Extract the [X, Y] coordinate from the center of the cell holding the provided text.  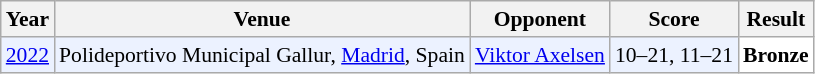
2022 [28, 55]
Venue [262, 19]
Polideportivo Municipal Gallur, Madrid, Spain [262, 55]
Opponent [540, 19]
Bronze [776, 55]
10–21, 11–21 [674, 55]
Viktor Axelsen [540, 55]
Result [776, 19]
Year [28, 19]
Score [674, 19]
